Determine the (x, y) coordinate at the center of the cell enclosing the given text.  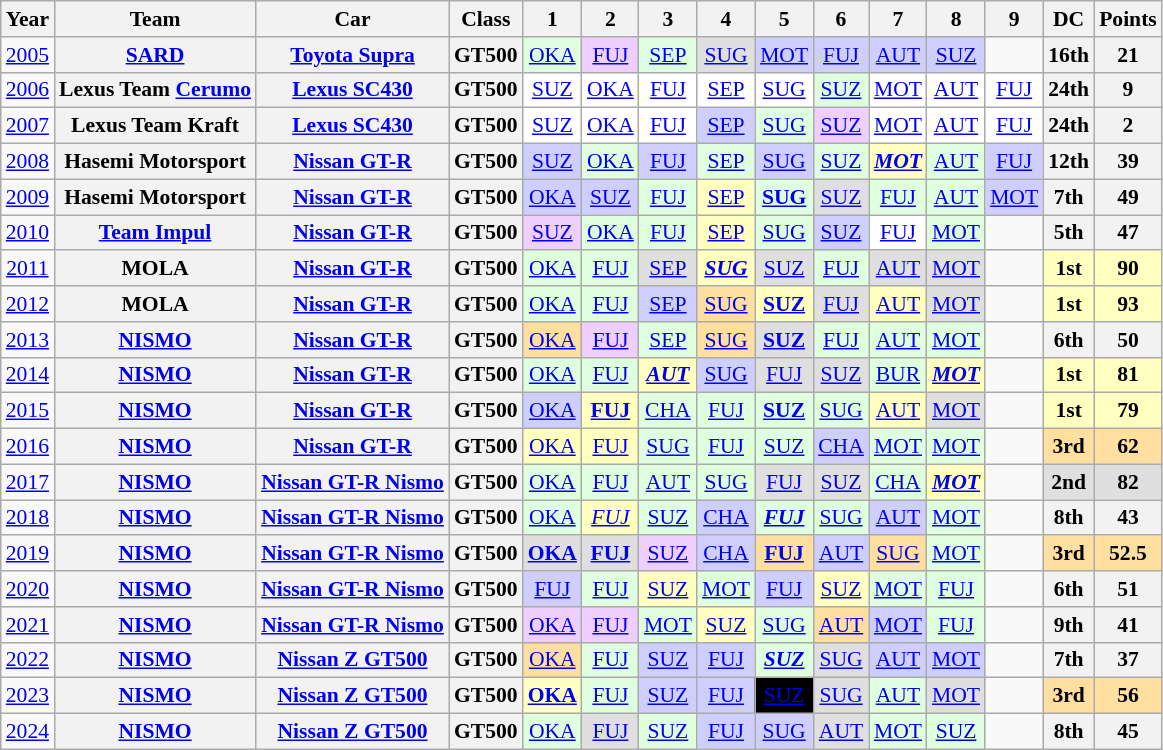
47 (1128, 233)
Car (352, 19)
2019 (28, 554)
6 (841, 19)
56 (1128, 696)
2018 (28, 518)
2006 (28, 90)
BUR (898, 375)
2023 (28, 696)
2010 (28, 233)
90 (1128, 269)
2020 (28, 589)
2007 (28, 126)
8 (956, 19)
Team (155, 19)
2017 (28, 482)
Year (28, 19)
2nd (1068, 482)
Class (486, 19)
2016 (28, 447)
81 (1128, 375)
2009 (28, 197)
16th (1068, 55)
SARD (155, 55)
Team Impul (155, 233)
2013 (28, 340)
51 (1128, 589)
62 (1128, 447)
7 (898, 19)
9th (1068, 625)
5 (784, 19)
DC (1068, 19)
5th (1068, 233)
37 (1128, 660)
Points (1128, 19)
Lexus Team Cerumo (155, 90)
41 (1128, 625)
1 (552, 19)
39 (1128, 162)
2008 (28, 162)
2022 (28, 660)
4 (726, 19)
43 (1128, 518)
2005 (28, 55)
49 (1128, 197)
45 (1128, 732)
2021 (28, 625)
21 (1128, 55)
79 (1128, 411)
2024 (28, 732)
2012 (28, 304)
Lexus Team Kraft (155, 126)
12th (1068, 162)
3 (668, 19)
50 (1128, 340)
2014 (28, 375)
2011 (28, 269)
Toyota Supra (352, 55)
93 (1128, 304)
2015 (28, 411)
52.5 (1128, 554)
82 (1128, 482)
